Determine the (x, y) coordinate at the center of the cell enclosing the given text.  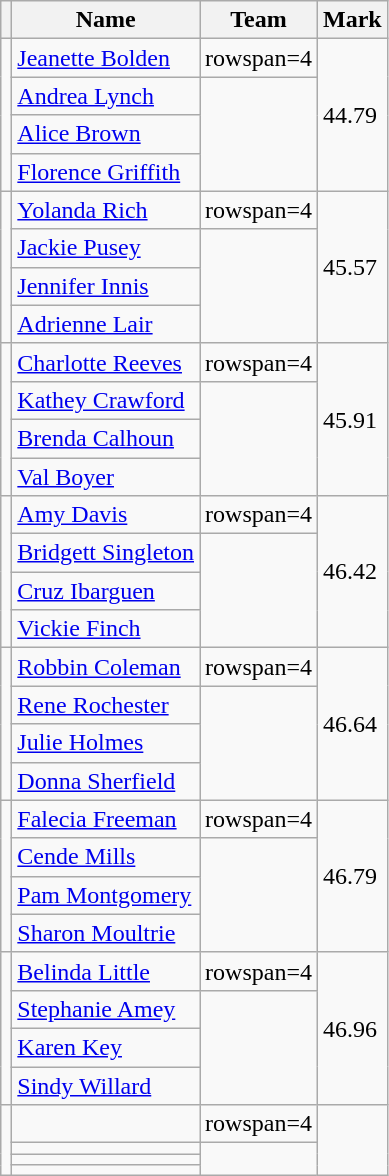
46.96 (352, 1028)
Sindy Willard (106, 1085)
Kathey Crawford (106, 400)
Stephanie Amey (106, 1009)
46.42 (352, 572)
Jennifer Innis (106, 286)
Jeanette Bolden (106, 58)
Val Boyer (106, 477)
Mark (352, 20)
Brenda Calhoun (106, 438)
Name (106, 20)
46.64 (352, 724)
Charlotte Reeves (106, 362)
Belinda Little (106, 971)
Bridgett Singleton (106, 553)
Adrienne Lair (106, 324)
Yolanda Rich (106, 210)
Pam Montgomery (106, 895)
Jackie Pusey (106, 248)
Sharon Moultrie (106, 933)
Karen Key (106, 1047)
Rene Rochester (106, 705)
Florence Griffith (106, 172)
45.57 (352, 267)
Amy Davis (106, 515)
Julie Holmes (106, 743)
Team (259, 20)
45.91 (352, 419)
Robbin Coleman (106, 667)
46.79 (352, 876)
Falecia Freeman (106, 819)
Cruz Ibarguen (106, 591)
Andrea Lynch (106, 96)
Cende Mills (106, 857)
44.79 (352, 115)
Alice Brown (106, 134)
Donna Sherfield (106, 781)
Vickie Finch (106, 629)
